Return the (X, Y) coordinate for the center point of the cell that contains the specified text.  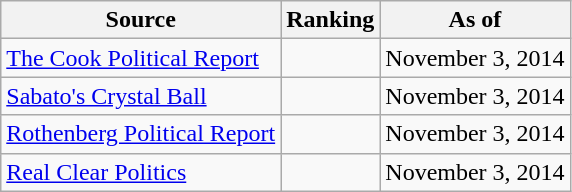
Ranking (330, 20)
Source (141, 20)
The Cook Political Report (141, 58)
Real Clear Politics (141, 172)
Sabato's Crystal Ball (141, 96)
Rothenberg Political Report (141, 134)
As of (475, 20)
